Locate the cell with the specified text and output its [X, Y] center coordinate. 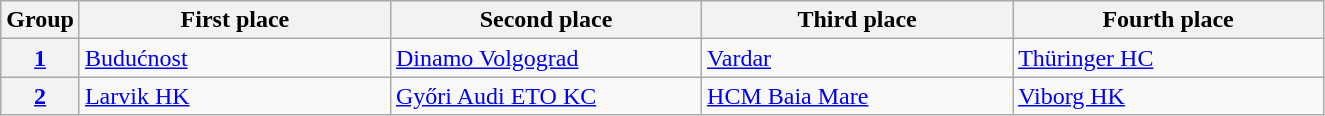
HCM Baia Mare [858, 96]
Third place [858, 20]
2 [40, 96]
First place [234, 20]
Viborg HK [1168, 96]
Thüringer HC [1168, 58]
Fourth place [1168, 20]
Budućnost [234, 58]
Second place [546, 20]
Group [40, 20]
Vardar [858, 58]
Larvik HK [234, 96]
1 [40, 58]
Győri Audi ETO KC [546, 96]
Dinamo Volgograd [546, 58]
